Locate the cell with the specified text and output its [x, y] center coordinate. 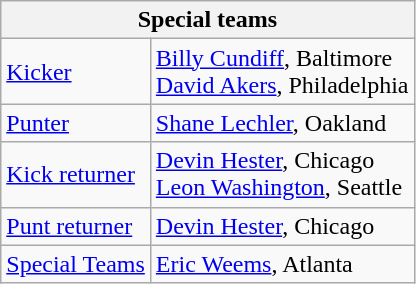
Kicker [76, 72]
Punter [76, 123]
Eric Weems, Atlanta [282, 264]
Kick returner [76, 174]
Special teams [208, 20]
Devin Hester, Chicago [282, 226]
Shane Lechler, Oakland [282, 123]
Punt returner [76, 226]
Special Teams [76, 264]
Billy Cundiff, BaltimoreDavid Akers, Philadelphia [282, 72]
Devin Hester, ChicagoLeon Washington, Seattle [282, 174]
